Scan for the cell matching the given text and deliver its [X, Y] coordinate at center. 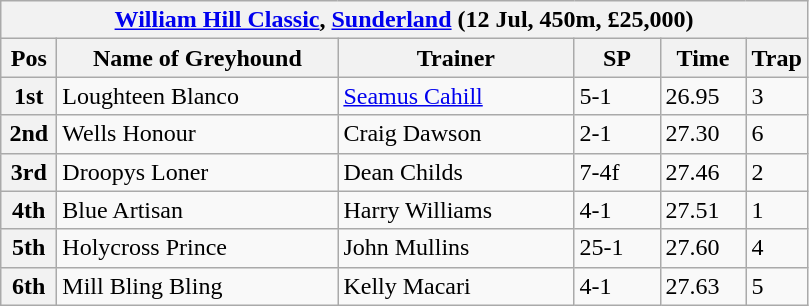
3 [776, 96]
Seamus Cahill [456, 96]
27.60 [703, 248]
Harry Williams [456, 210]
Trainer [456, 58]
27.63 [703, 286]
27.46 [703, 172]
2 [776, 172]
27.30 [703, 134]
7-4f [617, 172]
6th [29, 286]
Mill Bling Bling [198, 286]
1st [29, 96]
4th [29, 210]
Blue Artisan [198, 210]
Droopys Loner [198, 172]
25-1 [617, 248]
1 [776, 210]
4 [776, 248]
Holycross Prince [198, 248]
Craig Dawson [456, 134]
26.95 [703, 96]
5 [776, 286]
Pos [29, 58]
3rd [29, 172]
Trap [776, 58]
Dean Childs [456, 172]
27.51 [703, 210]
William Hill Classic, Sunderland (12 Jul, 450m, £25,000) [404, 20]
5th [29, 248]
Loughteen Blanco [198, 96]
2nd [29, 134]
Wells Honour [198, 134]
SP [617, 58]
2-1 [617, 134]
5-1 [617, 96]
John Mullins [456, 248]
6 [776, 134]
Name of Greyhound [198, 58]
Time [703, 58]
Kelly Macari [456, 286]
